Pinpoint the cell where the given text exists, returning its (X, Y) midpoint coordinate. 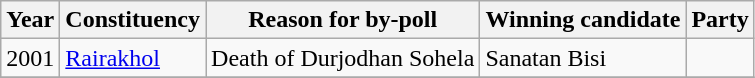
Winning candidate (583, 20)
Party (720, 20)
Rairakhol (133, 58)
2001 (30, 58)
Reason for by-poll (343, 20)
Year (30, 20)
Sanatan Bisi (583, 58)
Death of Durjodhan Sohela (343, 58)
Constituency (133, 20)
